Find where the given text appears and provide that cell's center as [X, Y] coordinate. 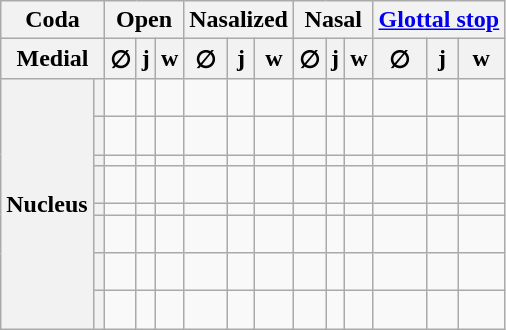
Glottal stop [439, 20]
Coda [52, 20]
Nucleus [47, 203]
Nasalized [239, 20]
Open [144, 20]
Medial [52, 59]
Nasal [333, 20]
